Identify which cell holds the provided text, then report its (X, Y) central coordinate. 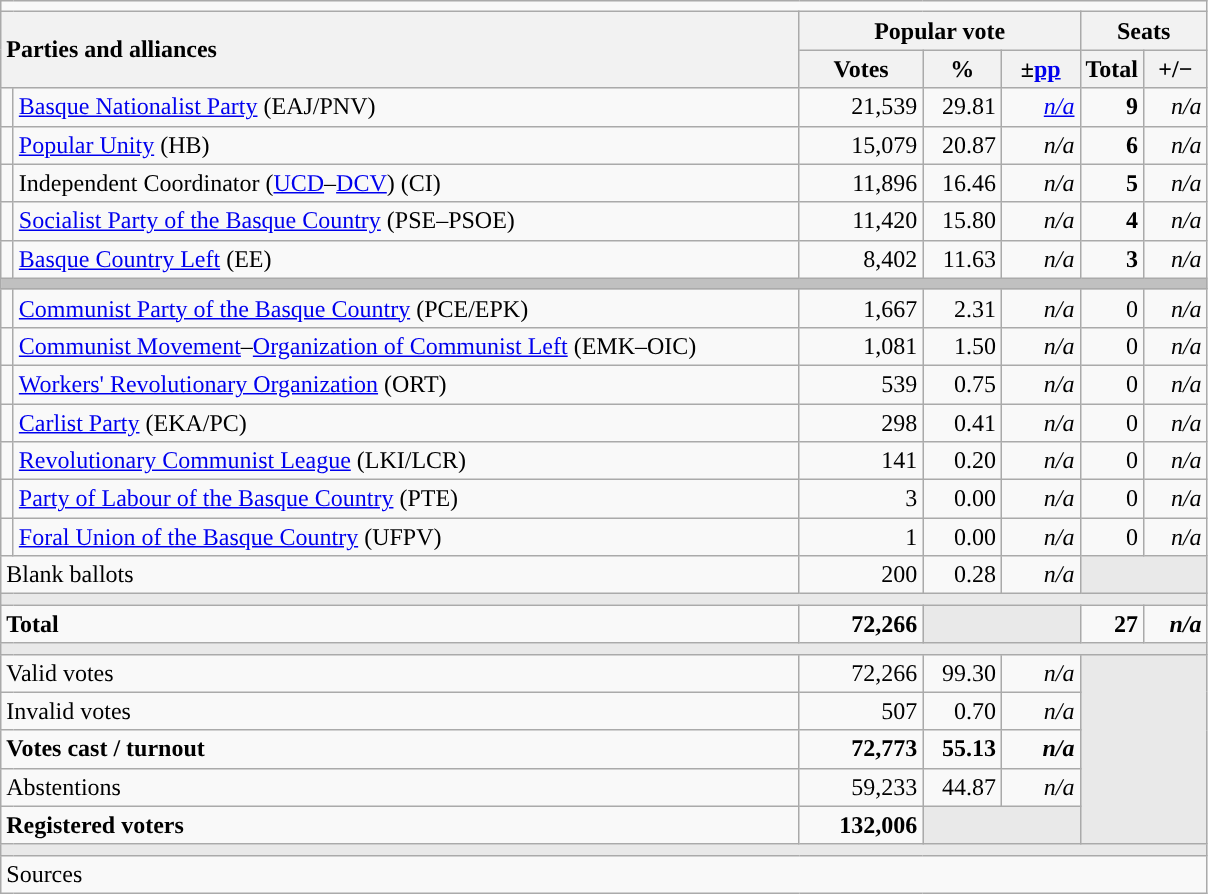
+/− (1176, 69)
Communist Movement–Organization of Communist Left (EMK–OIC) (406, 346)
Basque Country Left (EE) (406, 259)
507 (861, 711)
Popular Unity (HB) (406, 145)
Foral Union of the Basque Country (UFPV) (406, 537)
132,006 (861, 825)
2.31 (962, 308)
0.20 (962, 461)
Party of Labour of the Basque Country (PTE) (406, 499)
Registered voters (400, 825)
9 (1112, 107)
Revolutionary Communist League (LKI/LCR) (406, 461)
99.30 (962, 673)
0.41 (962, 423)
0.70 (962, 711)
27 (1112, 624)
1,667 (861, 308)
Valid votes (400, 673)
200 (861, 575)
0.28 (962, 575)
72,773 (861, 749)
Communist Party of the Basque Country (PCE/EPK) (406, 308)
Invalid votes (400, 711)
298 (861, 423)
Popular vote (940, 31)
Votes (861, 69)
11,896 (861, 183)
15,079 (861, 145)
29.81 (962, 107)
Basque Nationalist Party (EAJ/PNV) (406, 107)
Parties and alliances (400, 50)
59,233 (861, 787)
141 (861, 461)
Socialist Party of the Basque Country (PSE–PSOE) (406, 221)
Independent Coordinator (UCD–DCV) (CI) (406, 183)
±pp (1040, 69)
1 (861, 537)
Blank ballots (400, 575)
Votes cast / turnout (400, 749)
1,081 (861, 346)
6 (1112, 145)
55.13 (962, 749)
0.75 (962, 384)
5 (1112, 183)
Sources (604, 874)
11,420 (861, 221)
% (962, 69)
Workers' Revolutionary Organization (ORT) (406, 384)
21,539 (861, 107)
Seats (1144, 31)
4 (1112, 221)
1.50 (962, 346)
Carlist Party (EKA/PC) (406, 423)
15.80 (962, 221)
Abstentions (400, 787)
16.46 (962, 183)
539 (861, 384)
44.87 (962, 787)
20.87 (962, 145)
8,402 (861, 259)
11.63 (962, 259)
